Find where the given text appears and provide that cell's center as [X, Y] coordinate. 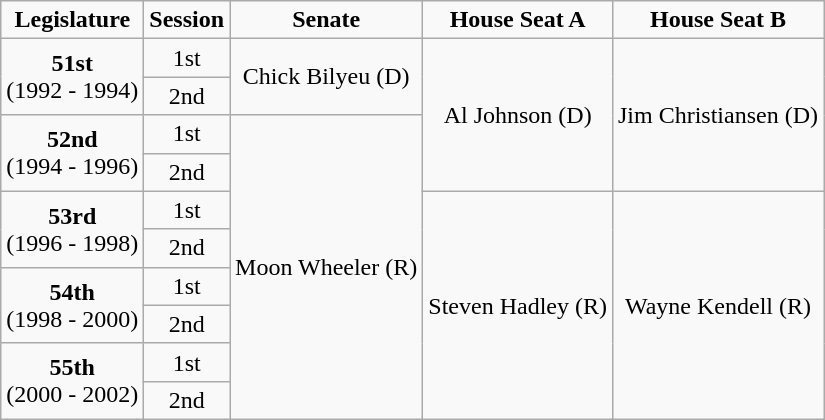
House Seat A [518, 20]
Wayne Kendell (R) [718, 305]
Moon Wheeler (R) [326, 267]
51st (1992 - 1994) [72, 77]
House Seat B [718, 20]
Steven Hadley (R) [518, 305]
53rd (1996 - 1998) [72, 229]
55th (2000 - 2002) [72, 381]
Chick Bilyeu (D) [326, 77]
Senate [326, 20]
52nd (1994 - 1996) [72, 153]
Jim Christiansen (D) [718, 115]
Al Johnson (D) [518, 115]
54th (1998 - 2000) [72, 305]
Legislature [72, 20]
Session [187, 20]
